Search for the cell housing the specified text and yield its [X, Y] center coordinate. 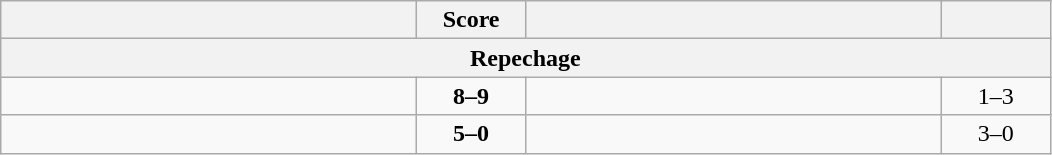
3–0 [996, 134]
8–9 [472, 96]
5–0 [472, 134]
Repechage [526, 58]
Score [472, 20]
1–3 [996, 96]
